Identify which cell holds the provided text, then report its (x, y) central coordinate. 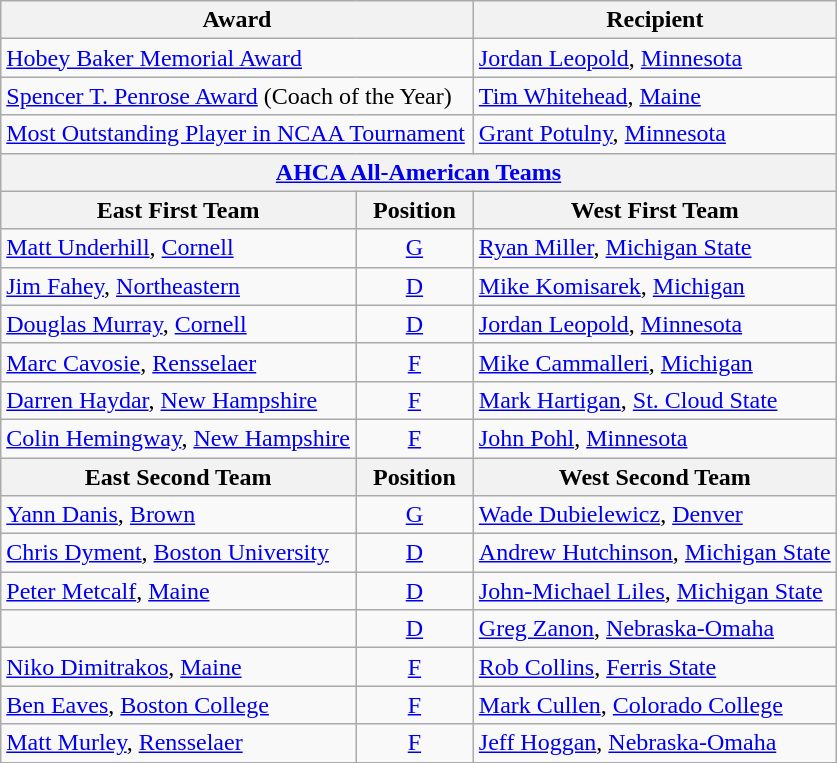
Andrew Hutchinson, Michigan State (654, 553)
Yann Danis, Brown (178, 515)
East First Team (178, 210)
Chris Dyment, Boston University (178, 553)
Matt Murley, Rensselaer (178, 743)
Mike Cammalleri, Michigan (654, 362)
Ryan Miller, Michigan State (654, 248)
Greg Zanon, Nebraska-Omaha (654, 629)
Hobey Baker Memorial Award (238, 58)
Colin Hemingway, New Hampshire (178, 438)
Spencer T. Penrose Award (Coach of the Year) (238, 96)
Wade Dubielewicz, Denver (654, 515)
John Pohl, Minnesota (654, 438)
Douglas Murray, Cornell (178, 324)
Mark Cullen, Colorado College (654, 705)
Ben Eaves, Boston College (178, 705)
Award (238, 20)
Recipient (654, 20)
East Second Team (178, 477)
Mike Komisarek, Michigan (654, 286)
Grant Potulny, Minnesota (654, 134)
Marc Cavosie, Rensselaer (178, 362)
Rob Collins, Ferris State (654, 667)
Darren Haydar, New Hampshire (178, 400)
Niko Dimitrakos, Maine (178, 667)
West Second Team (654, 477)
Jeff Hoggan, Nebraska-Omaha (654, 743)
Mark Hartigan, St. Cloud State (654, 400)
Most Outstanding Player in NCAA Tournament (238, 134)
Tim Whitehead, Maine (654, 96)
Matt Underhill, Cornell (178, 248)
John-Michael Liles, Michigan State (654, 591)
Jim Fahey, Northeastern (178, 286)
Peter Metcalf, Maine (178, 591)
West First Team (654, 210)
AHCA All-American Teams (419, 172)
